From the cell containing the given text, extract its center point as (X, Y) coordinate. 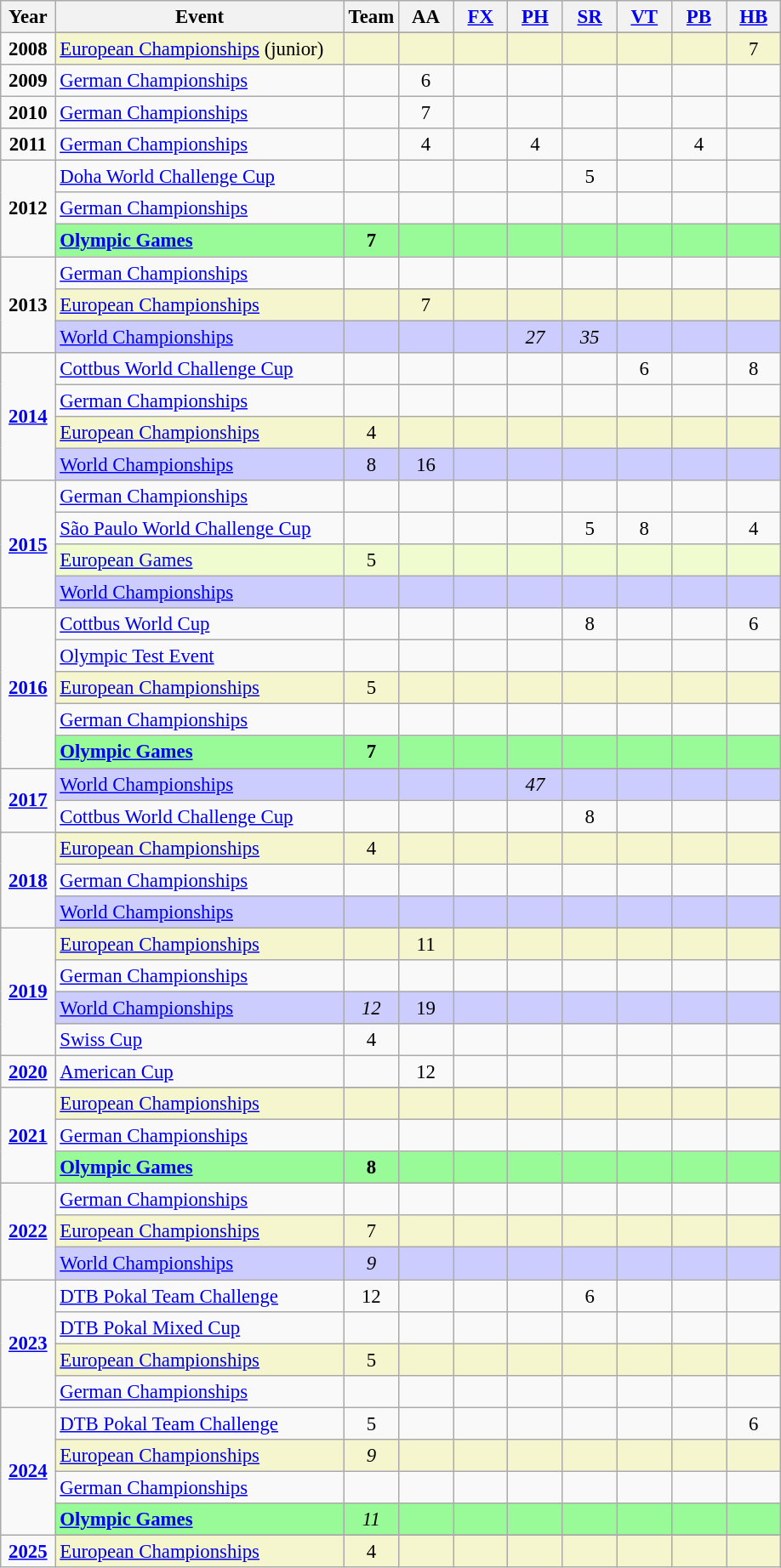
European Games (199, 560)
Swiss Cup (199, 1040)
2008 (28, 49)
2015 (28, 544)
19 (425, 1008)
16 (425, 464)
DTB Pokal Mixed Cup (199, 1327)
Year (28, 17)
2010 (28, 113)
2024 (28, 1471)
2017 (28, 799)
2025 (28, 1551)
2014 (28, 416)
2009 (28, 81)
2016 (28, 688)
PH (535, 17)
AA (425, 17)
Doha World Challenge Cup (199, 177)
35 (590, 337)
FX (481, 17)
2011 (28, 145)
2023 (28, 1344)
European Championships (junior) (199, 49)
2018 (28, 879)
2020 (28, 1072)
2013 (28, 304)
47 (535, 784)
HB (754, 17)
American Cup (199, 1072)
Team (371, 17)
São Paulo World Challenge Cup (199, 528)
SR (590, 17)
Cottbus World Cup (199, 624)
Event (199, 17)
2012 (28, 209)
Olympic Test Event (199, 656)
2021 (28, 1136)
VT (644, 17)
2022 (28, 1231)
27 (535, 337)
2019 (28, 991)
PB (698, 17)
